Capture the cell that displays the provided text and extract its (x, y) central coordinate. 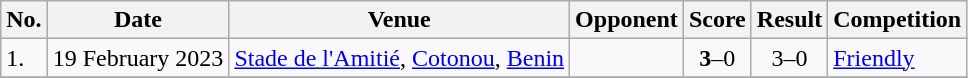
Competition (898, 20)
No. (24, 20)
Friendly (898, 58)
Venue (400, 20)
Date (138, 20)
19 February 2023 (138, 58)
Score (717, 20)
1. (24, 58)
Result (789, 20)
Opponent (627, 20)
Stade de l'Amitié, Cotonou, Benin (400, 58)
